Return [X, Y] of the center of cell containing provided text 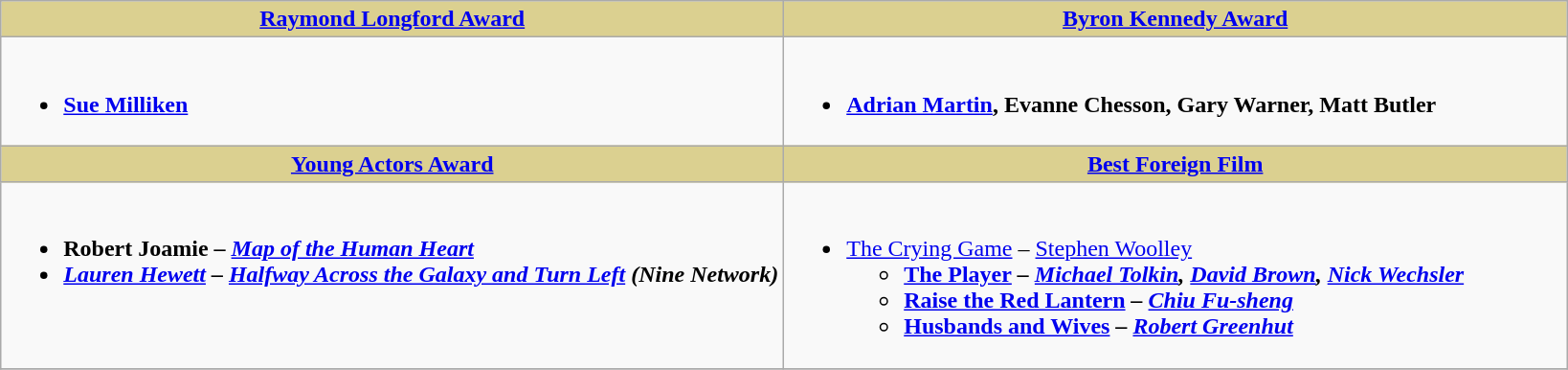
Young Actors Award [392, 164]
Sue Milliken [392, 92]
Robert Joamie – Map of the Human HeartLauren Hewett – Halfway Across the Galaxy and Turn Left (Nine Network) [392, 275]
Raymond Longford Award [392, 19]
Byron Kennedy Award [1176, 19]
Adrian Martin, Evanne Chesson, Gary Warner, Matt Butler [1176, 92]
Best Foreign Film [1176, 164]
